Extract the [X, Y] coordinate from the center of the cell holding the provided text.  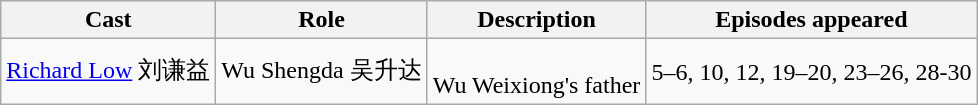
5–6, 10, 12, 19–20, 23–26, 28-30 [812, 72]
Role [322, 20]
Wu Weixiong's father [536, 72]
Wu Shengda 吴升达 [322, 72]
Cast [108, 20]
Episodes appeared [812, 20]
Description [536, 20]
Richard Low 刘谦益 [108, 72]
